Capture the cell that displays the provided text and extract its [X, Y] central coordinate. 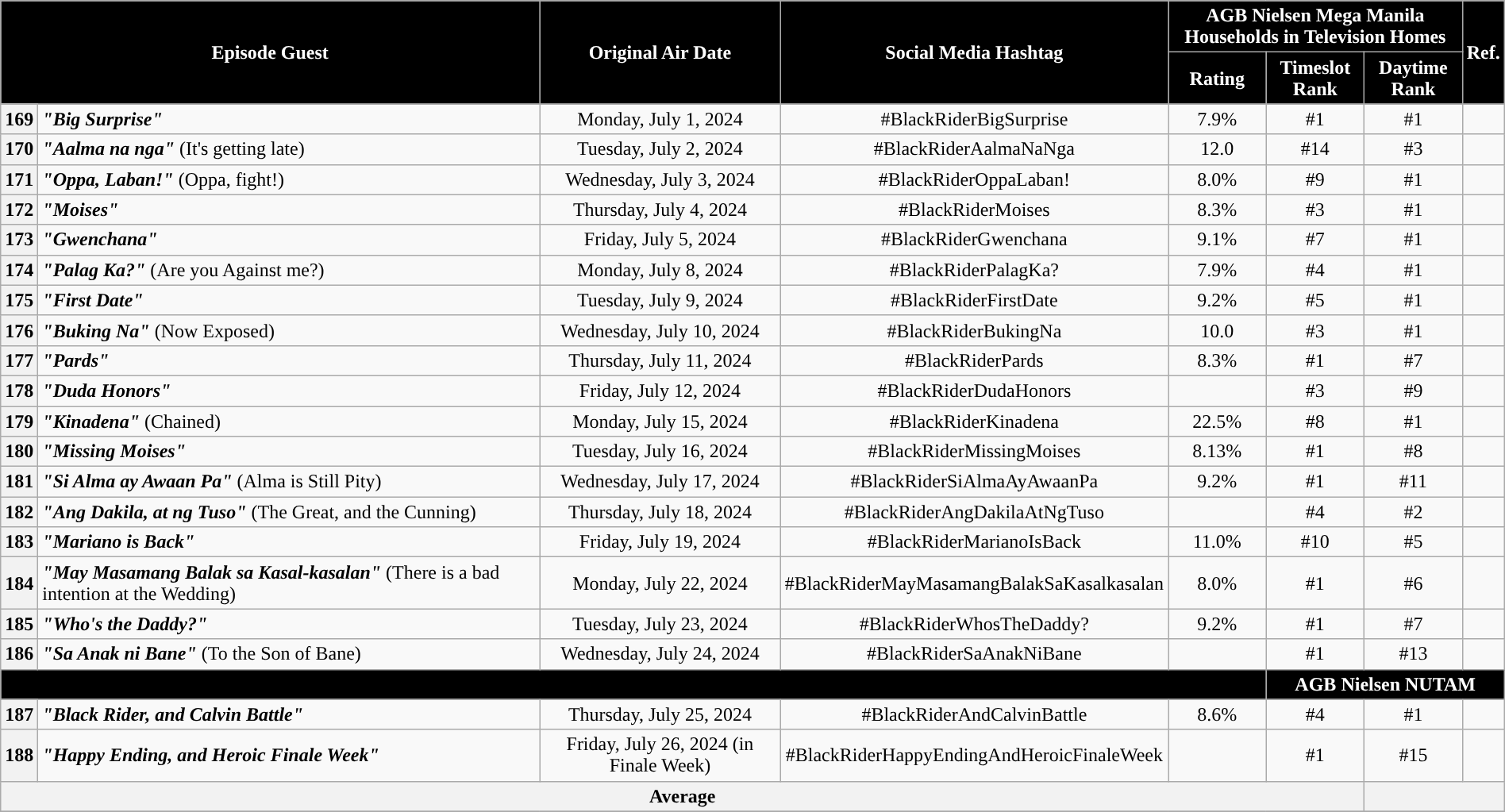
182 [19, 512]
Thursday, July 18, 2024 [660, 512]
22.5% [1218, 421]
#BlackRiderWhosTheDaddy? [974, 624]
Average [683, 796]
Wednesday, July 17, 2024 [660, 482]
Friday, July 12, 2024 [660, 391]
186 [19, 654]
11.0% [1218, 542]
"Buking Na" (Now Exposed) [289, 330]
"Duda Honors" [289, 391]
185 [19, 624]
#BlackRiderDudaHonors [974, 391]
Tuesday, July 16, 2024 [660, 452]
174 [19, 270]
Tuesday, July 9, 2024 [660, 300]
"Moises" [289, 210]
#BlackRiderBigSurprise [974, 119]
#6 [1414, 583]
12.0 [1218, 149]
"Gwenchana" [289, 240]
"Kinadena" (Chained) [289, 421]
#15 [1414, 756]
Timeslot Rank [1315, 78]
8.6% [1218, 714]
"Happy Ending, and Heroic Finale Week" [289, 756]
#BlackRiderKinadena [974, 421]
Friday, July 19, 2024 [660, 542]
173 [19, 240]
"Ang Dakila, at ng Tuso" (The Great, and the Cunning) [289, 512]
#BlackRiderAndCalvinBattle [974, 714]
Tuesday, July 2, 2024 [660, 149]
Social Media Hashtag [974, 52]
Wednesday, July 24, 2024 [660, 654]
179 [19, 421]
#BlackRiderMayMasamangBalakSaKasalkasalan [974, 583]
171 [19, 179]
183 [19, 542]
"Missing Moises" [289, 452]
#BlackRiderGwenchana [974, 240]
#14 [1315, 149]
Wednesday, July 3, 2024 [660, 179]
#BlackRiderHappyEndingAndHeroicFinaleWeek [974, 756]
Monday, July 15, 2024 [660, 421]
187 [19, 714]
188 [19, 756]
#BlackRiderMissingMoises [974, 452]
"Big Surprise" [289, 119]
"Si Alma ay Awaan Pa" (Alma is Still Pity) [289, 482]
177 [19, 360]
175 [19, 300]
Daytime Rank [1414, 78]
AGB Nielsen NUTAM [1385, 684]
8.13% [1218, 452]
Monday, July 8, 2024 [660, 270]
9.1% [1218, 240]
"May Masamang Balak sa Kasal-kasalan" (There is a bad intention at the Wedding) [289, 583]
180 [19, 452]
184 [19, 583]
#BlackRiderPards [974, 360]
Original Air Date [660, 52]
176 [19, 330]
"First Date" [289, 300]
172 [19, 210]
169 [19, 119]
Wednesday, July 10, 2024 [660, 330]
#BlackRiderSaAnakNiBane [974, 654]
Ref. [1483, 52]
Monday, July 22, 2024 [660, 583]
#11 [1414, 482]
170 [19, 149]
AGB Nielsen Mega Manila Households in Television Homes [1316, 27]
"Aalma na nga" (It's getting late) [289, 149]
"Who's the Daddy?" [289, 624]
"Pards" [289, 360]
10.0 [1218, 330]
Thursday, July 11, 2024 [660, 360]
178 [19, 391]
Friday, July 26, 2024 (in Finale Week) [660, 756]
Rating [1218, 78]
Monday, July 1, 2024 [660, 119]
#10 [1315, 542]
"Mariano is Back" [289, 542]
"Black Rider, and Calvin Battle" [289, 714]
Thursday, July 4, 2024 [660, 210]
Episode Guest [270, 52]
"Sa Anak ni Bane" (To the Son of Bane) [289, 654]
#BlackRiderBukingNa [974, 330]
Thursday, July 25, 2024 [660, 714]
#BlackRiderAngDakilaAtNgTuso [974, 512]
#BlackRiderPalagKa? [974, 270]
#BlackRiderMarianoIsBack [974, 542]
#BlackRiderAalmaNaNga [974, 149]
181 [19, 482]
#BlackRiderOppaLaban! [974, 179]
#2 [1414, 512]
Tuesday, July 23, 2024 [660, 624]
#BlackRiderMoises [974, 210]
#BlackRiderSiAlmaAyAwaanPa [974, 482]
#13 [1414, 654]
Friday, July 5, 2024 [660, 240]
"Palag Ka?" (Are you Against me?) [289, 270]
#BlackRiderFirstDate [974, 300]
"Oppa, Laban!" (Oppa, fight!) [289, 179]
